Detect which cell encompasses the target text, then output its (X, Y) center coordinate. 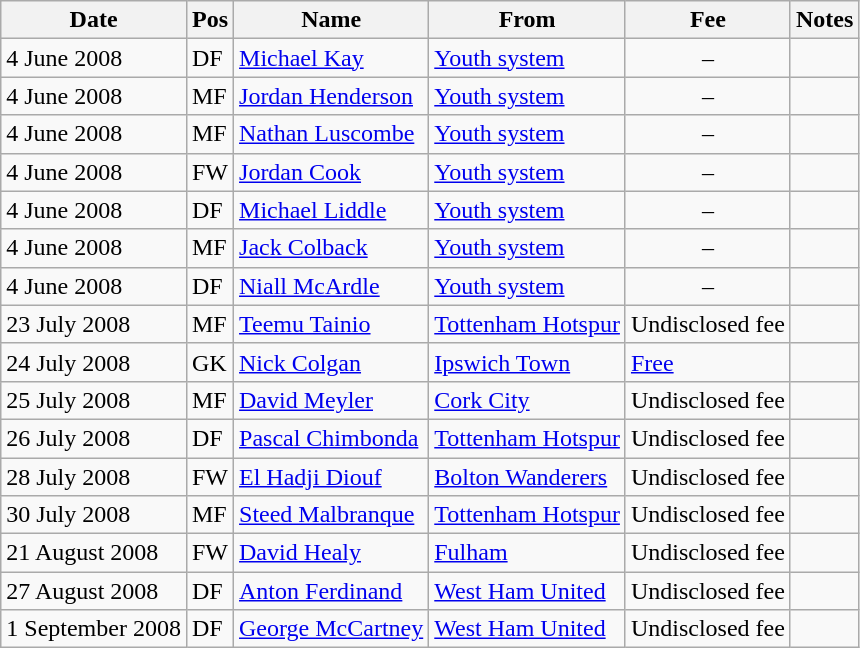
Jack Colback (332, 248)
Fulham (528, 553)
21 August 2008 (94, 553)
Teemu Tainio (332, 324)
Niall McArdle (332, 286)
Jordan Henderson (332, 96)
From (528, 20)
Michael Kay (332, 58)
David Healy (332, 553)
25 July 2008 (94, 400)
Name (332, 20)
Nathan Luscombe (332, 134)
28 July 2008 (94, 477)
30 July 2008 (94, 515)
Michael Liddle (332, 210)
24 July 2008 (94, 362)
George McCartney (332, 629)
El Hadji Diouf (332, 477)
Jordan Cook (332, 172)
Fee (708, 20)
26 July 2008 (94, 438)
Cork City (528, 400)
23 July 2008 (94, 324)
1 September 2008 (94, 629)
Free (708, 362)
Ipswich Town (528, 362)
David Meyler (332, 400)
Nick Colgan (332, 362)
Notes (824, 20)
Bolton Wanderers (528, 477)
Anton Ferdinand (332, 591)
Steed Malbranque (332, 515)
GK (210, 362)
Pascal Chimbonda (332, 438)
Pos (210, 20)
Date (94, 20)
27 August 2008 (94, 591)
